Identify which cell holds the provided text, then report its [x, y] central coordinate. 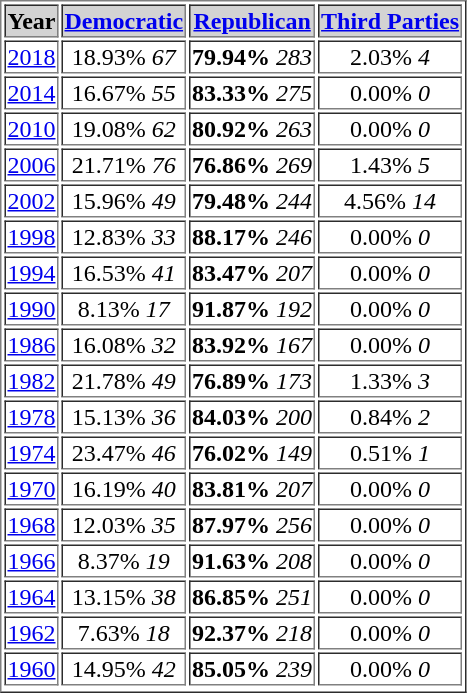
16.08% 32 [124, 344]
16.53% 41 [124, 272]
2.03% 4 [390, 56]
83.92% 167 [252, 344]
76.89% 173 [252, 380]
2018 [31, 56]
83.81% 207 [252, 488]
8.37% 19 [124, 560]
18.93% 67 [124, 56]
2006 [31, 164]
12.83% 33 [124, 236]
7.63% 18 [124, 632]
79.48% 244 [252, 200]
86.85% 251 [252, 596]
88.17% 246 [252, 236]
1986 [31, 344]
1.33% 3 [390, 380]
1.43% 5 [390, 164]
1978 [31, 416]
79.94% 283 [252, 56]
84.03% 200 [252, 416]
1982 [31, 380]
87.97% 256 [252, 524]
Democratic [124, 20]
1968 [31, 524]
Republican [252, 20]
2014 [31, 92]
1966 [31, 560]
12.03% 35 [124, 524]
0.51% 1 [390, 452]
Year [31, 20]
83.33% 275 [252, 92]
1970 [31, 488]
76.86% 269 [252, 164]
13.15% 38 [124, 596]
21.78% 49 [124, 380]
Third Parties [390, 20]
21.71% 76 [124, 164]
14.95% 42 [124, 668]
1962 [31, 632]
16.19% 40 [124, 488]
1998 [31, 236]
1990 [31, 308]
83.47% 207 [252, 272]
1974 [31, 452]
16.67% 55 [124, 92]
2002 [31, 200]
15.96% 49 [124, 200]
1994 [31, 272]
1960 [31, 668]
85.05% 239 [252, 668]
8.13% 17 [124, 308]
80.92% 263 [252, 128]
0.84% 2 [390, 416]
1964 [31, 596]
91.63% 208 [252, 560]
76.02% 149 [252, 452]
92.37% 218 [252, 632]
2010 [31, 128]
19.08% 62 [124, 128]
23.47% 46 [124, 452]
91.87% 192 [252, 308]
15.13% 36 [124, 416]
4.56% 14 [390, 200]
